Return (X, Y) of the center of cell containing provided text 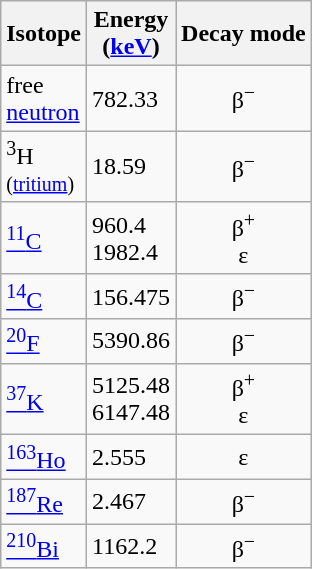
156.475 (130, 296)
163Ho (44, 458)
18.59 (130, 167)
Decay mode (244, 34)
37K (44, 399)
782.33 (130, 98)
11C (44, 238)
3H(tritium) (44, 167)
210Bi (44, 546)
2.555 (130, 458)
20F (44, 342)
14C (44, 296)
freeneutron (44, 98)
1162.2 (130, 546)
5125.486147.48 (130, 399)
5390.86 (130, 342)
ε (244, 458)
960.41982.4 (130, 238)
Energy(keV) (130, 34)
2.467 (130, 502)
187Re (44, 502)
Isotope (44, 34)
